For the text-containing cell, return its midpoint in [X, Y] coordinate format. 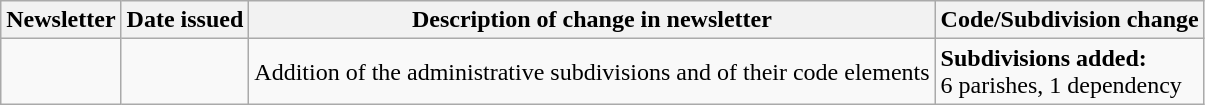
Subdivisions added: 6 parishes, 1 dependency [1070, 72]
Date issued [185, 20]
Addition of the administrative subdivisions and of their code elements [592, 72]
Newsletter [61, 20]
Description of change in newsletter [592, 20]
Code/Subdivision change [1070, 20]
